Determine the [x, y] coordinate at the center of the cell enclosing the given text.  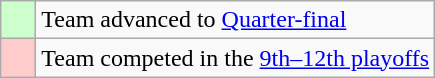
Team advanced to Quarter-final [236, 20]
Team competed in the 9th–12th playoffs [236, 58]
